From the cell containing the given text, extract its center point as (x, y) coordinate. 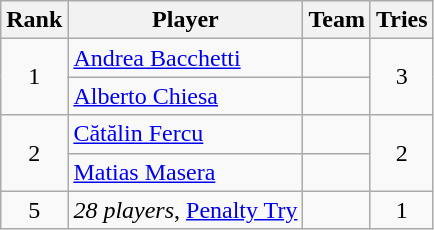
5 (34, 210)
3 (402, 77)
Andrea Bacchetti (186, 58)
Matias Masera (186, 172)
Tries (402, 20)
28 players, Penalty Try (186, 210)
Team (337, 20)
Cătălin Fercu (186, 134)
Rank (34, 20)
Alberto Chiesa (186, 96)
Player (186, 20)
